Provide the [x, y] coordinate of the cell's center where the given text is located.  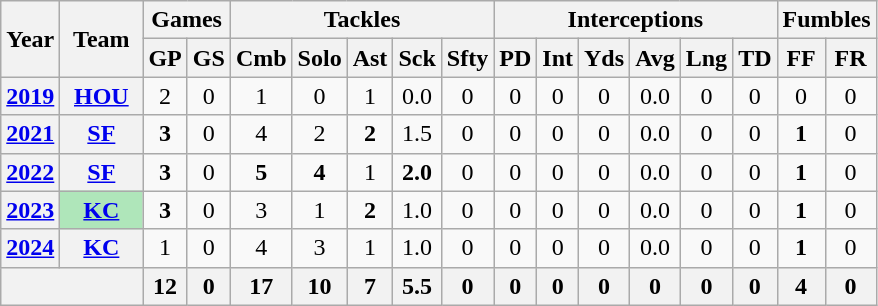
10 [320, 286]
TD [755, 58]
FR [850, 58]
Yds [604, 58]
FF [801, 58]
Ast [370, 58]
Year [30, 39]
Games [186, 20]
2021 [30, 134]
Sfty [467, 58]
Sck [417, 58]
17 [261, 286]
12 [165, 286]
5.5 [417, 286]
2022 [30, 172]
2.0 [417, 172]
2023 [30, 210]
GS [208, 58]
Team [102, 39]
7 [370, 286]
Cmb [261, 58]
Lng [706, 58]
2024 [30, 248]
Tackles [362, 20]
HOU [102, 96]
Interceptions [636, 20]
Int [558, 58]
5 [261, 172]
1.5 [417, 134]
GP [165, 58]
PD [516, 58]
Solo [320, 58]
Avg [656, 58]
2019 [30, 96]
Fumbles [826, 20]
